Extract the (x, y) coordinate from the center of the cell holding the provided text.  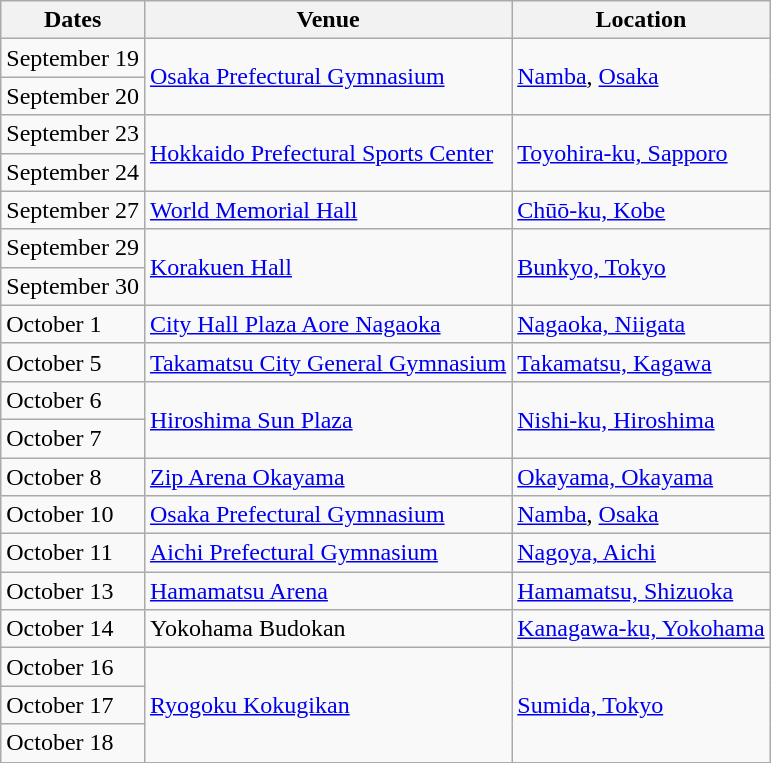
October 17 (73, 705)
World Memorial Hall (328, 210)
October 6 (73, 400)
Kanagawa-ku, Yokohama (641, 629)
September 24 (73, 172)
October 11 (73, 553)
Dates (73, 20)
September 29 (73, 248)
Ryogoku Kokugikan (328, 705)
Aichi Prefectural Gymnasium (328, 553)
City Hall Plaza Aore Nagaoka (328, 324)
October 1 (73, 324)
October 5 (73, 362)
September 19 (73, 58)
Zip Arena Okayama (328, 477)
October 10 (73, 515)
Hokkaido Prefectural Sports Center (328, 153)
Nagaoka, Niigata (641, 324)
Okayama, Okayama (641, 477)
Hamamatsu Arena (328, 591)
Takamatsu City General Gymnasium (328, 362)
September 20 (73, 96)
Nagoya, Aichi (641, 553)
October 18 (73, 743)
Venue (328, 20)
October 8 (73, 477)
October 13 (73, 591)
Chūō-ku, Kobe (641, 210)
Yokohama Budokan (328, 629)
September 27 (73, 210)
September 23 (73, 134)
Nishi-ku, Hiroshima (641, 419)
Sumida, Tokyo (641, 705)
Takamatsu, Kagawa (641, 362)
Bunkyo, Tokyo (641, 267)
Hamamatsu, Shizuoka (641, 591)
Korakuen Hall (328, 267)
Hiroshima Sun Plaza (328, 419)
October 16 (73, 667)
September 30 (73, 286)
Location (641, 20)
October 14 (73, 629)
Toyohira-ku, Sapporo (641, 153)
October 7 (73, 438)
